Provide the (x, y) coordinate of the cell's center where the given text is located.  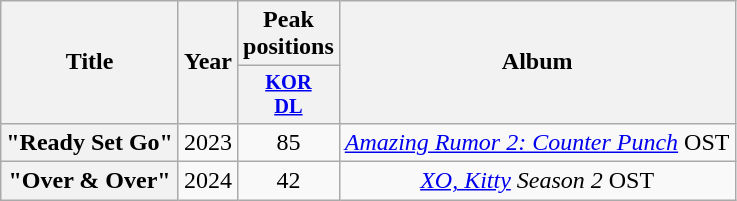
Peak positions (289, 34)
Year (208, 62)
42 (289, 181)
KORDL (289, 95)
Title (90, 62)
85 (289, 142)
2023 (208, 142)
"Ready Set Go" (90, 142)
"Over & Over" (90, 181)
XO, Kitty Season 2 OST (537, 181)
2024 (208, 181)
Amazing Rumor 2: Counter Punch OST (537, 142)
Album (537, 62)
